Provide the [X, Y] coordinate of the cell's center where the given text is located.  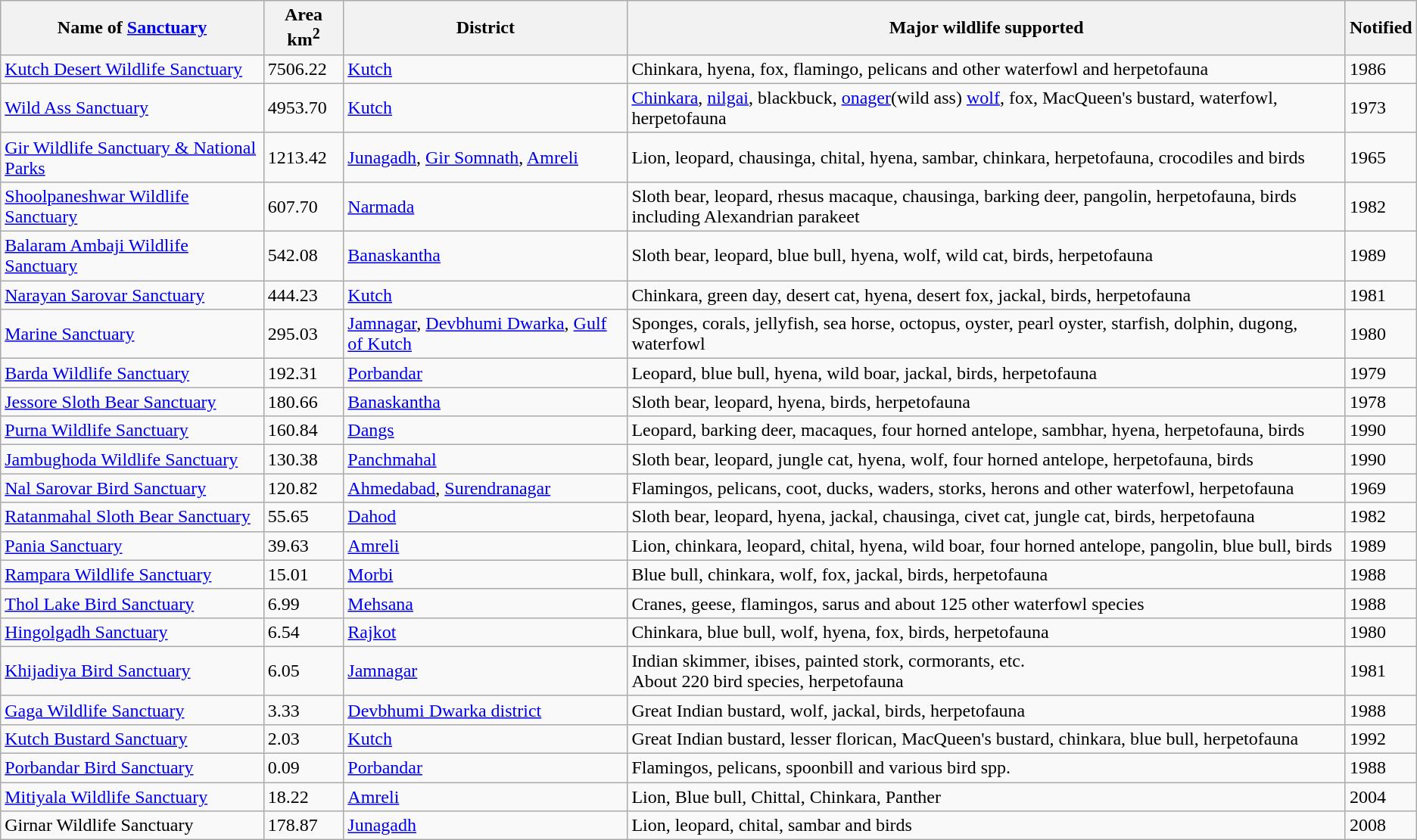
Kutch Desert Wildlife Sanctuary [132, 69]
Thol Lake Bird Sanctuary [132, 603]
0.09 [304, 768]
Girnar Wildlife Sanctuary [132, 826]
Flamingos, pelicans, spoonbill and various bird spp. [987, 768]
1965 [1381, 157]
Junagadh, Gir Somnath, Amreli [486, 157]
Kutch Bustard Sanctuary [132, 739]
18.22 [304, 797]
Sloth bear, leopard, blue bull, hyena, wolf, wild cat, birds, herpetofauna [987, 256]
Narayan Sarovar Sanctuary [132, 295]
Gir Wildlife Sanctuary & National Parks [132, 157]
542.08 [304, 256]
Great Indian bustard, lesser florican, MacQueen's bustard, chinkara, blue bull, herpetofauna [987, 739]
Pania Sanctuary [132, 546]
Jambughoda Wildlife Sanctuary [132, 459]
Sloth bear, leopard, jungle cat, hyena, wolf, four horned antelope, herpetofauna, birds [987, 459]
Shoolpaneshwar Wildlife Sanctuary [132, 206]
Lion, leopard, chital, sambar and birds [987, 826]
180.66 [304, 402]
Area km2 [304, 28]
Ratanmahal Sloth Bear Sanctuary [132, 517]
1992 [1381, 739]
Marine Sanctuary [132, 334]
1973 [1381, 107]
Rampara Wildlife Sanctuary [132, 574]
2.03 [304, 739]
Narmada [486, 206]
160.84 [304, 431]
Sponges, corals, jellyfish, sea horse, octopus, oyster, pearl oyster, starfish, dolphin, dugong, waterfowl [987, 334]
295.03 [304, 334]
1986 [1381, 69]
Great Indian bustard, wolf, jackal, birds, herpetofauna [987, 710]
Name of Sanctuary [132, 28]
607.70 [304, 206]
Mehsana [486, 603]
Flamingos, pelicans, coot, ducks, waders, storks, herons and other waterfowl, herpetofauna [987, 488]
Chinkara, green day, desert cat, hyena, desert fox, jackal, birds, herpetofauna [987, 295]
Devbhumi Dwarka district [486, 710]
Chinkara, nilgai, blackbuck, onager(wild ass) wolf, fox, MacQueen's bustard, waterfowl, herpetofauna [987, 107]
2004 [1381, 797]
Mitiyala Wildlife Sanctuary [132, 797]
15.01 [304, 574]
Lion, Blue bull, Chittal, Chinkara, Panther [987, 797]
178.87 [304, 826]
District [486, 28]
Balaram Ambaji Wildlife Sanctuary [132, 256]
6.99 [304, 603]
Purna Wildlife Sanctuary [132, 431]
120.82 [304, 488]
1213.42 [304, 157]
Sloth bear, leopard, rhesus macaque, chausinga, barking deer, pangolin, herpetofauna, birds including Alexandrian parakeet [987, 206]
Chinkara, hyena, fox, flamingo, pelicans and other waterfowl and herpetofauna [987, 69]
Hingolgadh Sanctuary [132, 632]
Notified [1381, 28]
39.63 [304, 546]
Panchmahal [486, 459]
Sloth bear, leopard, hyena, jackal, chausinga, civet cat, jungle cat, birds, herpetofauna [987, 517]
130.38 [304, 459]
Blue bull, chinkara, wolf, fox, jackal, birds, herpetofauna [987, 574]
Rajkot [486, 632]
Wild Ass Sanctuary [132, 107]
Leopard, blue bull, hyena, wild boar, jackal, birds, herpetofauna [987, 373]
Indian skimmer, ibises, painted stork, cormorants, etc.About 220 bird species, herpetofauna [987, 670]
Jessore Sloth Bear Sanctuary [132, 402]
4953.70 [304, 107]
6.05 [304, 670]
Lion, chinkara, leopard, chital, hyena, wild boar, four horned antelope, pangolin, blue bull, birds [987, 546]
Porbandar Bird Sanctuary [132, 768]
Sloth bear, leopard, hyena, birds, herpetofauna [987, 402]
1978 [1381, 402]
Major wildlife supported [987, 28]
Jamnagar, Devbhumi Dwarka, Gulf of Kutch [486, 334]
2008 [1381, 826]
Gaga Wildlife Sanctuary [132, 710]
192.31 [304, 373]
444.23 [304, 295]
3.33 [304, 710]
Jamnagar [486, 670]
Nal Sarovar Bird Sanctuary [132, 488]
Chinkara, blue bull, wolf, hyena, fox, birds, herpetofauna [987, 632]
6.54 [304, 632]
Cranes, geese, flamingos, sarus and about 125 other waterfowl species [987, 603]
Dahod [486, 517]
1969 [1381, 488]
Lion, leopard, chausinga, chital, hyena, sambar, chinkara, herpetofauna, crocodiles and birds [987, 157]
55.65 [304, 517]
Dangs [486, 431]
7506.22 [304, 69]
Ahmedabad, Surendranagar [486, 488]
Junagadh [486, 826]
Barda Wildlife Sanctuary [132, 373]
Khijadiya Bird Sanctuary [132, 670]
Morbi [486, 574]
Leopard, barking deer, macaques, four horned antelope, sambhar, hyena, herpetofauna, birds [987, 431]
1979 [1381, 373]
